For the text-containing cell, return its midpoint in [x, y] coordinate format. 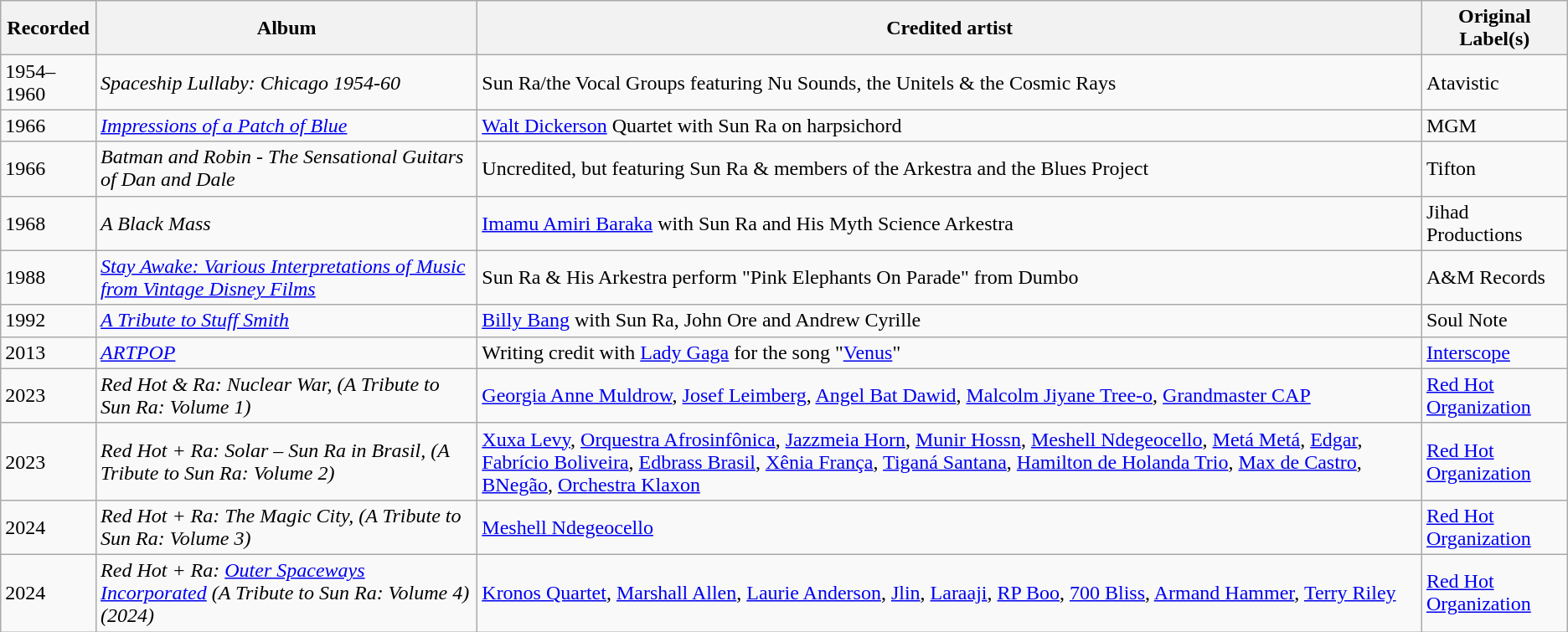
Impressions of a Patch of Blue [286, 126]
Red Hot + Ra: Solar – Sun Ra in Brasil, (A Tribute to Sun Ra: Volume 2) [286, 461]
Tifton [1494, 169]
Interscope [1494, 352]
Walt Dickerson Quartet with Sun Ra on harpsichord [950, 126]
Spaceship Lullaby: Chicago 1954-60 [286, 82]
A&M Records [1494, 278]
Georgia Anne Muldrow, Josef Leimberg, Angel Bat Dawid, Malcolm Jiyane Tree-o, Grandmaster CAP [950, 395]
Billy Bang with Sun Ra, John Ore and Andrew Cyrille [950, 321]
Batman and Robin - The Sensational Guitars of Dan and Dale [286, 169]
1968 [49, 223]
Sun Ra/the Vocal Groups featuring Nu Sounds, the Unitels & the Cosmic Rays [950, 82]
Imamu Amiri Baraka with Sun Ra and His Myth Science Arkestra [950, 223]
1992 [49, 321]
1954–1960 [49, 82]
Writing credit with Lady Gaga for the song "Venus" [950, 352]
Atavistic [1494, 82]
A Black Mass [286, 223]
Kronos Quartet, Marshall Allen, Laurie Anderson, Jlin, Laraaji, RP Boo, 700 Bliss, Armand Hammer, Terry Riley [950, 593]
Album [286, 28]
Sun Ra & His Arkestra perform "Pink Elephants On Parade" from Dumbo [950, 278]
Recorded [49, 28]
Meshell Ndegeocello [950, 527]
Red Hot + Ra: The Magic City, (A Tribute to Sun Ra: Volume 3) [286, 527]
Soul Note [1494, 321]
Jihad Productions [1494, 223]
Uncredited, but featuring Sun Ra & members of the Arkestra and the Blues Project [950, 169]
Original Label(s) [1494, 28]
1988 [49, 278]
A Tribute to Stuff Smith [286, 321]
MGM [1494, 126]
2013 [49, 352]
ARTPOP [286, 352]
Credited artist [950, 28]
Stay Awake: Various Interpretations of Music from Vintage Disney Films [286, 278]
Red Hot & Ra: Nuclear War, (A Tribute to Sun Ra: Volume 1) [286, 395]
Red Hot + Ra: Outer Spaceways Incorporated (A Tribute to Sun Ra: Volume 4) (2024) [286, 593]
